Output the [X, Y] coordinate of the center of the cell containing the given text.  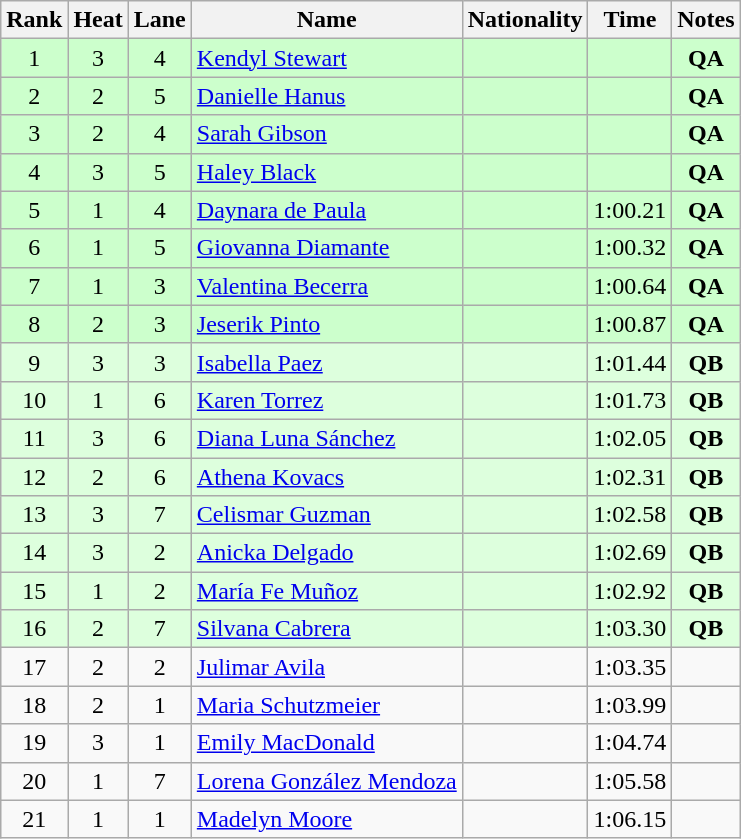
14 [34, 553]
1:02.92 [630, 591]
1:00.64 [630, 286]
Rank [34, 20]
Emily MacDonald [326, 743]
Time [630, 20]
17 [34, 667]
Nationality [525, 20]
Notes [706, 20]
María Fe Muñoz [326, 591]
Daynara de Paula [326, 210]
Heat [98, 20]
9 [34, 362]
11 [34, 438]
Karen Torrez [326, 400]
1:05.58 [630, 781]
Sarah Gibson [326, 134]
1:06.15 [630, 819]
18 [34, 705]
Lane [160, 20]
Julimar Avila [326, 667]
1:00.87 [630, 324]
12 [34, 477]
Lorena González Mendoza [326, 781]
1:02.05 [630, 438]
21 [34, 819]
1:03.35 [630, 667]
1:01.44 [630, 362]
Giovanna Diamante [326, 248]
Kendyl Stewart [326, 58]
1:02.31 [630, 477]
Silvana Cabrera [326, 629]
Isabella Paez [326, 362]
1:02.69 [630, 553]
Anicka Delgado [326, 553]
1:01.73 [630, 400]
Celismar Guzman [326, 515]
Name [326, 20]
1:03.30 [630, 629]
15 [34, 591]
Maria Schutzmeier [326, 705]
1:00.21 [630, 210]
20 [34, 781]
1:04.74 [630, 743]
Danielle Hanus [326, 96]
16 [34, 629]
Jeserik Pinto [326, 324]
Diana Luna Sánchez [326, 438]
Haley Black [326, 172]
1:03.99 [630, 705]
Athena Kovacs [326, 477]
1:00.32 [630, 248]
1:02.58 [630, 515]
19 [34, 743]
8 [34, 324]
Madelyn Moore [326, 819]
10 [34, 400]
Valentina Becerra [326, 286]
13 [34, 515]
